Detect which cell encompasses the target text, then output its (X, Y) center coordinate. 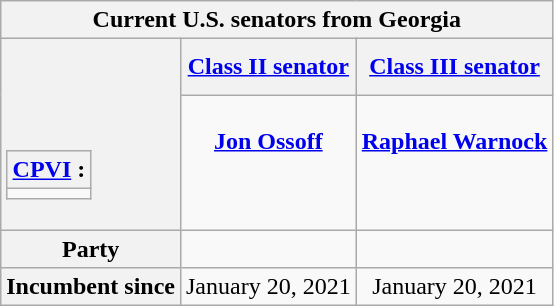
Party (91, 249)
Incumbent since (91, 287)
Raphael Warnock (454, 162)
Class II senator (268, 67)
Class III senator (454, 67)
Jon Ossoff (268, 162)
Current U.S. senators from Georgia (277, 20)
